Return the (x, y) coordinate for the center point of the cell that contains the specified text.  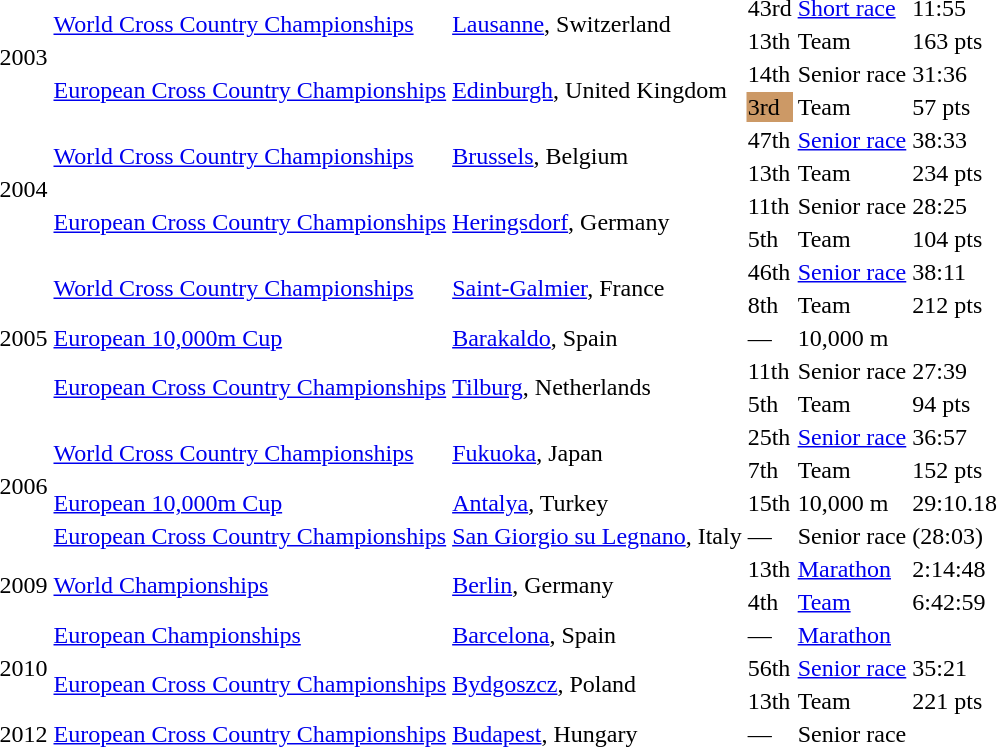
Saint-Galmier, France (598, 288)
World Championships (250, 586)
25th (770, 437)
46th (770, 272)
3rd (770, 107)
Fukuoka, Japan (598, 454)
Barakaldo, Spain (598, 338)
Berlin, Germany (598, 586)
4th (770, 602)
15th (770, 503)
Heringsdorf, Germany (598, 222)
8th (770, 305)
Bydgoszcz, Poland (598, 684)
Antalya, Turkey (598, 503)
14th (770, 74)
Brussels, Belgium (598, 156)
Barcelona, Spain (598, 635)
56th (770, 668)
San Giorgio su Legnano, Italy (598, 536)
47th (770, 140)
7th (770, 470)
Edinburgh, United Kingdom (598, 90)
Tilburg, Netherlands (598, 388)
European Championships (250, 635)
